Find where the given text appears and provide that cell's center as (X, Y) coordinate. 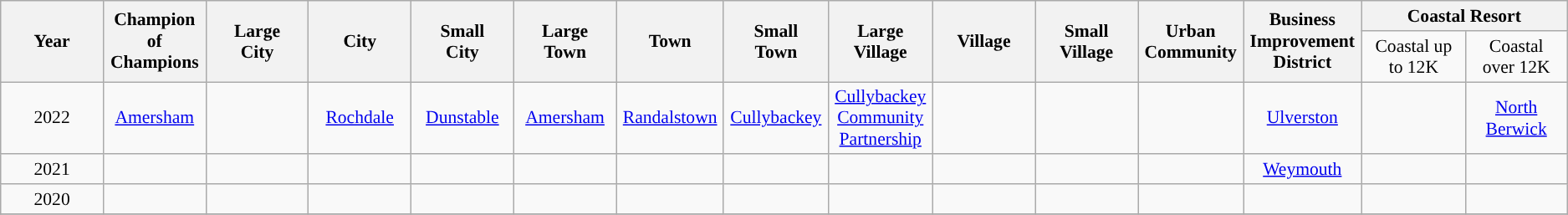
SmallCity (463, 42)
LargeVillage (880, 42)
2021 (52, 170)
LargeCity (258, 42)
Rochdale (360, 119)
City (360, 42)
SmallVillage (1087, 42)
2020 (52, 199)
2022 (52, 119)
Cullybackey Community Partnership (880, 119)
Cullybackey (776, 119)
Coastal up to 12K (1413, 57)
Business Improvement District (1303, 42)
Dunstable (463, 119)
Ulverston (1303, 119)
LargeTown (565, 42)
Champion of Champions (154, 42)
Coastal Resort (1464, 16)
Year (52, 42)
Randalstown (671, 119)
UrbanCommunity (1191, 42)
Town (671, 42)
Village (983, 42)
North Berwick (1517, 119)
Coastal over 12K (1517, 57)
SmallTown (776, 42)
Weymouth (1303, 170)
